Scan for the cell matching the given text and deliver its (x, y) coordinate at center. 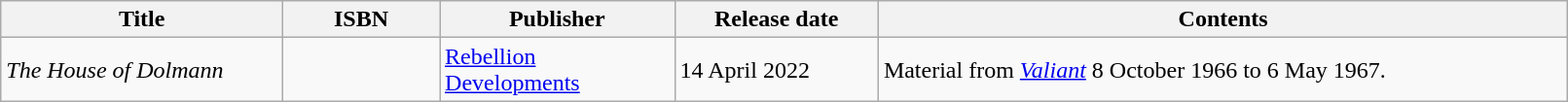
Publisher (558, 19)
14 April 2022 (777, 70)
Material from Valiant 8 October 1966 to 6 May 1967. (1222, 70)
Release date (777, 19)
Rebellion Developments (558, 70)
Contents (1222, 19)
ISBN (362, 19)
Title (142, 19)
The House of Dolmann (142, 70)
